Search for the cell housing the specified text and yield its (X, Y) center coordinate. 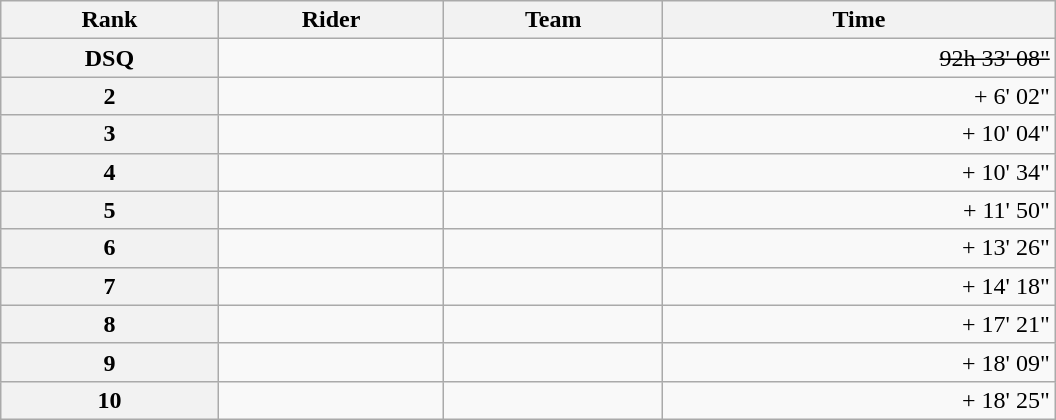
Rider (331, 20)
Time (860, 20)
5 (110, 210)
+ 10' 34" (860, 172)
Rank (110, 20)
DSQ (110, 58)
+ 18' 25" (860, 400)
92h 33' 08" (860, 58)
3 (110, 134)
+ 11' 50" (860, 210)
+ 10' 04" (860, 134)
+ 18' 09" (860, 362)
7 (110, 286)
8 (110, 324)
2 (110, 96)
4 (110, 172)
Team (554, 20)
10 (110, 400)
9 (110, 362)
+ 13' 26" (860, 248)
+ 14' 18" (860, 286)
6 (110, 248)
+ 17' 21" (860, 324)
+ 6' 02" (860, 96)
